Identify which cell holds the provided text, then report its (X, Y) central coordinate. 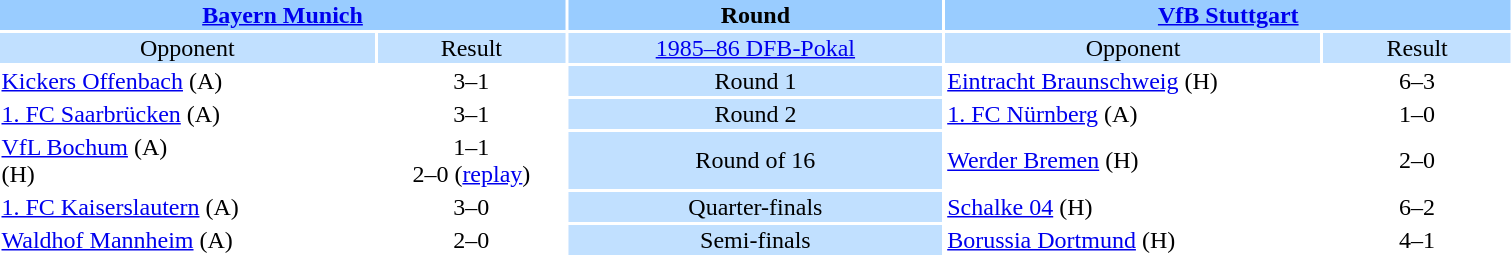
1985–86 DFB-Pokal (756, 48)
Schalke 04 (H) (1134, 207)
Round 1 (756, 81)
Round of 16 (756, 160)
3–0 (472, 207)
Kickers Offenbach (A) (188, 81)
Waldhof Mannheim (A) (188, 240)
4–1 (1416, 240)
Werder Bremen (H) (1134, 160)
1. FC Nürnberg (A) (1134, 114)
Borussia Dortmund (H) (1134, 240)
Semi-finals (756, 240)
Round 2 (756, 114)
Round (756, 15)
VfB Stuttgart (1228, 15)
Bayern Munich (282, 15)
Quarter-finals (756, 207)
Eintracht Braunschweig (H) (1134, 81)
6–3 (1416, 81)
6–2 (1416, 207)
1–1 2–0 (replay) (472, 160)
1–0 (1416, 114)
1. FC Kaiserslautern (A) (188, 207)
VfL Bochum (A) (H) (188, 160)
1. FC Saarbrücken (A) (188, 114)
